Find where the given text appears and provide that cell's center as (X, Y) coordinate. 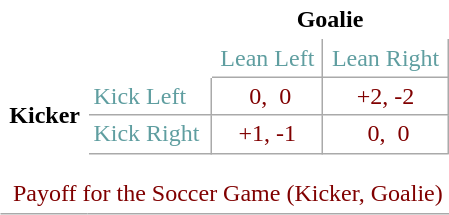
Kick Right (150, 134)
+2, -2 (386, 96)
Lean Right (386, 58)
Kick Left (150, 96)
Goalie (330, 20)
+1, -1 (268, 134)
Payoff for the Soccer Game (Kicker, Goalie) (224, 194)
Lean Left (268, 58)
Kicker (44, 115)
